For the text-containing cell, return its midpoint in (x, y) coordinate format. 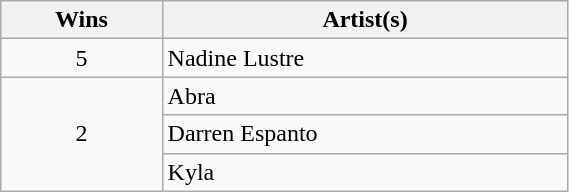
2 (82, 134)
Darren Espanto (365, 134)
Nadine Lustre (365, 58)
Wins (82, 20)
5 (82, 58)
Artist(s) (365, 20)
Kyla (365, 172)
Abra (365, 96)
